For the text-containing cell, return its midpoint in (X, Y) coordinate format. 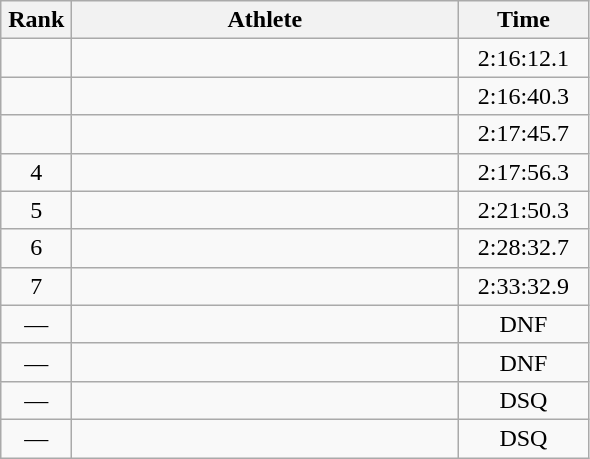
2:33:32.9 (524, 286)
2:17:56.3 (524, 172)
Athlete (265, 20)
5 (36, 210)
Time (524, 20)
2:21:50.3 (524, 210)
6 (36, 248)
2:17:45.7 (524, 134)
2:16:12.1 (524, 58)
7 (36, 286)
4 (36, 172)
Rank (36, 20)
2:28:32.7 (524, 248)
2:16:40.3 (524, 96)
